Output the (x, y) coordinate of the center of the cell containing the given text.  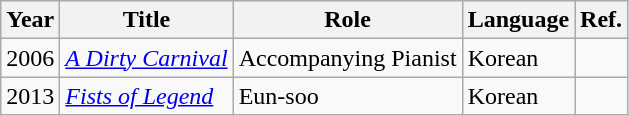
Title (146, 20)
Role (348, 20)
Year (30, 20)
Fists of Legend (146, 96)
Accompanying Pianist (348, 58)
Eun-soo (348, 96)
Ref. (602, 20)
2013 (30, 96)
A Dirty Carnival (146, 58)
2006 (30, 58)
Language (518, 20)
